Identify which cell holds the provided text, then report its (x, y) central coordinate. 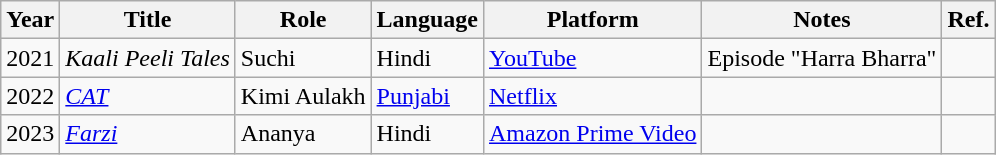
Role (303, 20)
YouTube (592, 58)
2022 (30, 96)
Farzi (148, 134)
Kaali Peeli Tales (148, 58)
Ref. (968, 20)
Amazon Prime Video (592, 134)
Suchi (303, 58)
Episode "Harra Bharra" (822, 58)
2021 (30, 58)
Punjabi (427, 96)
Year (30, 20)
Language (427, 20)
Notes (822, 20)
CAT (148, 96)
Netflix (592, 96)
2023 (30, 134)
Kimi Aulakh (303, 96)
Ananya (303, 134)
Platform (592, 20)
Title (148, 20)
